Search for the cell housing the specified text and yield its [X, Y] center coordinate. 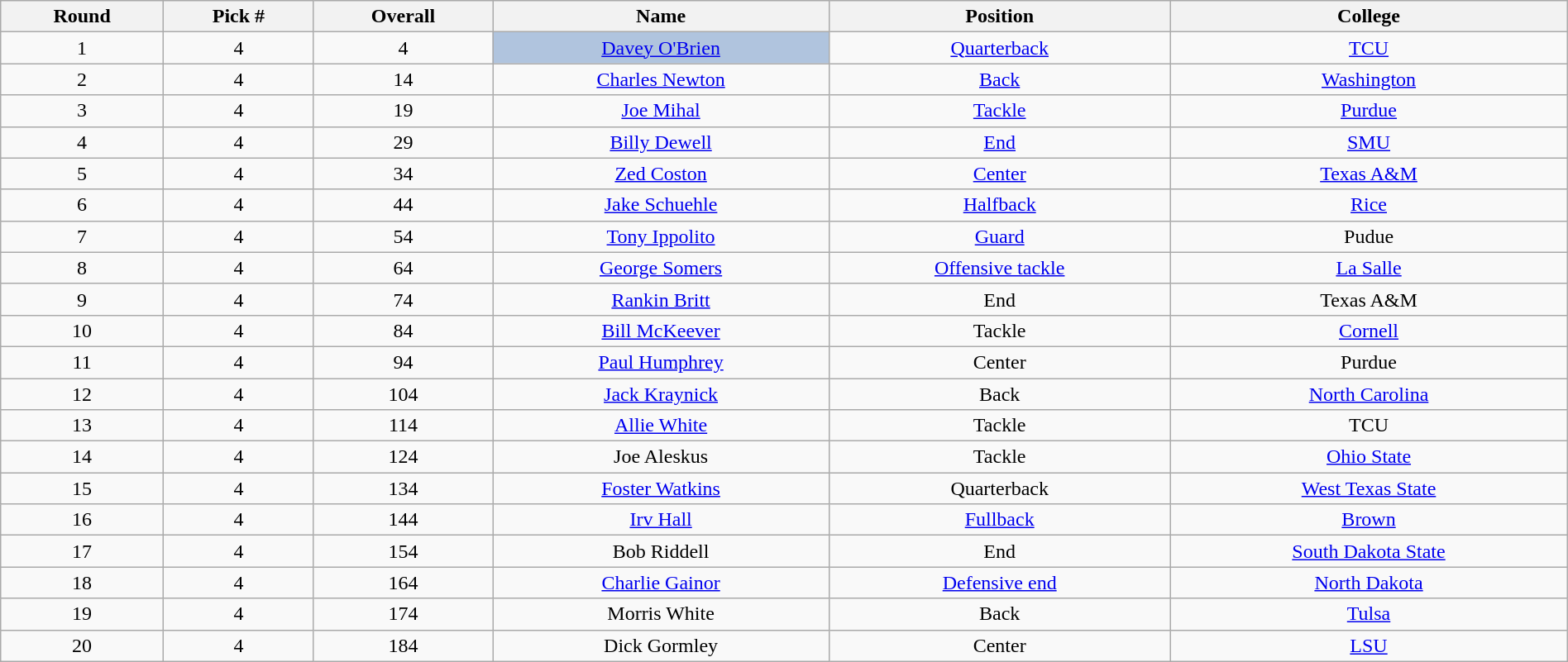
Morris White [662, 614]
174 [403, 614]
Bob Riddell [662, 551]
Jake Schuehle [662, 205]
West Texas State [1369, 488]
84 [403, 331]
Rankin Britt [662, 299]
College [1369, 17]
114 [403, 426]
2 [83, 79]
29 [403, 142]
Irv Hall [662, 520]
Jack Kraynick [662, 394]
154 [403, 551]
Davey O'Brien [662, 48]
54 [403, 236]
5 [83, 174]
184 [403, 645]
94 [403, 362]
12 [83, 394]
10 [83, 331]
11 [83, 362]
74 [403, 299]
Overall [403, 17]
Brown [1369, 520]
16 [83, 520]
LSU [1369, 645]
Zed Coston [662, 174]
North Dakota [1369, 583]
Charlie Gainor [662, 583]
Allie White [662, 426]
13 [83, 426]
104 [403, 394]
Washington [1369, 79]
Fullback [1000, 520]
144 [403, 520]
Offensive tackle [1000, 268]
Tony Ippolito [662, 236]
9 [83, 299]
Dick Gormley [662, 645]
17 [83, 551]
Pudue [1369, 236]
Halfback [1000, 205]
Joe Mihal [662, 111]
South Dakota State [1369, 551]
134 [403, 488]
George Somers [662, 268]
North Carolina [1369, 394]
Guard [1000, 236]
7 [83, 236]
124 [403, 457]
Pick # [238, 17]
Name [662, 17]
Cornell [1369, 331]
34 [403, 174]
La Salle [1369, 268]
1 [83, 48]
Billy Dewell [662, 142]
64 [403, 268]
Tulsa [1369, 614]
Defensive end [1000, 583]
Rice [1369, 205]
164 [403, 583]
Bill McKeever [662, 331]
15 [83, 488]
Ohio State [1369, 457]
8 [83, 268]
6 [83, 205]
Round [83, 17]
Paul Humphrey [662, 362]
18 [83, 583]
Joe Aleskus [662, 457]
Charles Newton [662, 79]
Position [1000, 17]
44 [403, 205]
20 [83, 645]
3 [83, 111]
Foster Watkins [662, 488]
SMU [1369, 142]
